Pinpoint the cell where the given text exists, returning its [X, Y] midpoint coordinate. 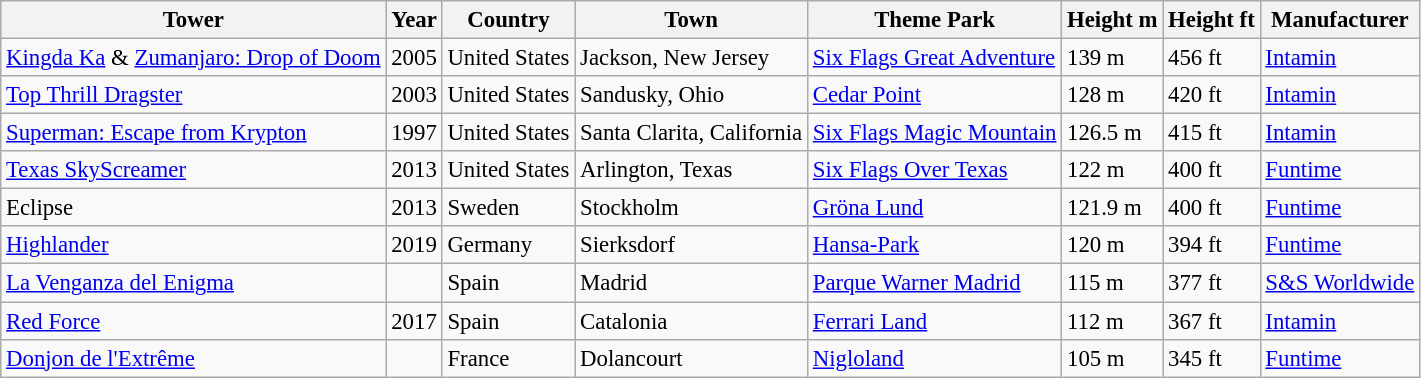
2019 [414, 245]
Six Flags Great Adventure [934, 58]
Cedar Point [934, 95]
Sweden [508, 208]
Eclipse [194, 208]
Stockholm [692, 208]
Town [692, 20]
Gröna Lund [934, 208]
France [508, 358]
456 ft [1212, 58]
S&S Worldwide [1340, 283]
1997 [414, 133]
Superman: Escape from Krypton [194, 133]
Six Flags Over Texas [934, 170]
420 ft [1212, 95]
121.9 m [1112, 208]
Dolancourt [692, 358]
Height ft [1212, 20]
2005 [414, 58]
Sandusky, Ohio [692, 95]
Six Flags Magic Mountain [934, 133]
Year [414, 20]
Ferrari Land [934, 321]
Sierksdorf [692, 245]
415 ft [1212, 133]
Parque Warner Madrid [934, 283]
139 m [1112, 58]
Germany [508, 245]
Texas SkyScreamer [194, 170]
Kingda Ka & Zumanjaro: Drop of Doom [194, 58]
2003 [414, 95]
128 m [1112, 95]
Donjon de l'Extrême [194, 358]
Height m [1112, 20]
Theme Park [934, 20]
394 ft [1212, 245]
Nigloland [934, 358]
377 ft [1212, 283]
Hansa-Park [934, 245]
345 ft [1212, 358]
La Venganza del Enigma [194, 283]
Jackson, New Jersey [692, 58]
122 m [1112, 170]
Red Force [194, 321]
Tower [194, 20]
367 ft [1212, 321]
105 m [1112, 358]
126.5 m [1112, 133]
Country [508, 20]
Arlington, Texas [692, 170]
Manufacturer [1340, 20]
112 m [1112, 321]
2017 [414, 321]
115 m [1112, 283]
Madrid [692, 283]
Catalonia [692, 321]
Top Thrill Dragster [194, 95]
120 m [1112, 245]
Santa Clarita, California [692, 133]
Highlander [194, 245]
